Find where the given text appears and provide that cell's center as (x, y) coordinate. 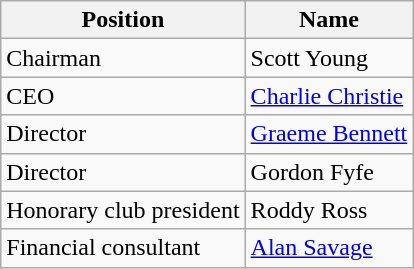
Financial consultant (123, 248)
Roddy Ross (329, 210)
Honorary club president (123, 210)
Alan Savage (329, 248)
Gordon Fyfe (329, 172)
Chairman (123, 58)
Position (123, 20)
Scott Young (329, 58)
Charlie Christie (329, 96)
CEO (123, 96)
Name (329, 20)
Graeme Bennett (329, 134)
